Return (X, Y) of the center of cell containing provided text 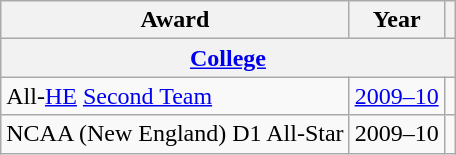
NCAA (New England) D1 All-Star (175, 134)
Year (396, 20)
Award (175, 20)
College (228, 58)
All-HE Second Team (175, 96)
